Locate the cell with the specified text and output its [x, y] center coordinate. 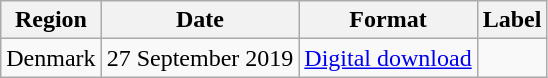
Format [388, 20]
Date [200, 20]
Denmark [51, 58]
Label [512, 20]
Region [51, 20]
Digital download [388, 58]
27 September 2019 [200, 58]
